Pinpoint the cell where the given text exists, returning its [x, y] midpoint coordinate. 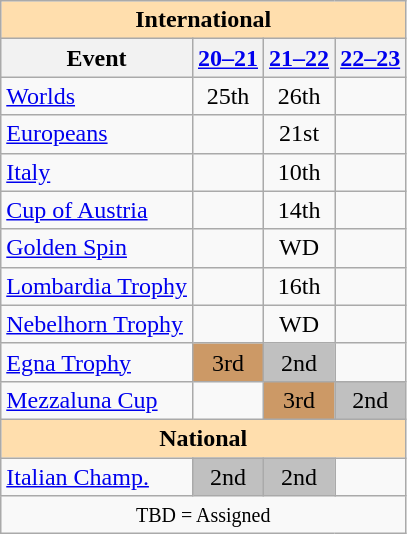
TBD = Assigned [204, 515]
16th [300, 286]
Lombardia Trophy [97, 286]
Italy [97, 172]
International [204, 20]
20–21 [228, 58]
Nebelhorn Trophy [97, 324]
21st [300, 134]
Cup of Austria [97, 210]
22–23 [370, 58]
21–22 [300, 58]
Event [97, 58]
Mezzaluna Cup [97, 400]
26th [300, 96]
14th [300, 210]
Egna Trophy [97, 362]
Worlds [97, 96]
10th [300, 172]
Golden Spin [97, 248]
National [204, 438]
Italian Champ. [97, 477]
Europeans [97, 134]
25th [228, 96]
